Provide the [x, y] coordinate of the cell's center where the given text is located.  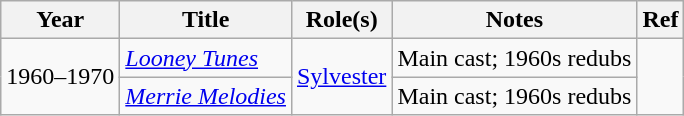
1960–1970 [60, 77]
Merrie Melodies [206, 96]
Sylvester [341, 77]
Ref [660, 20]
Role(s) [341, 20]
Year [60, 20]
Looney Tunes [206, 58]
Notes [514, 20]
Title [206, 20]
